Search for the cell housing the specified text and yield its [x, y] center coordinate. 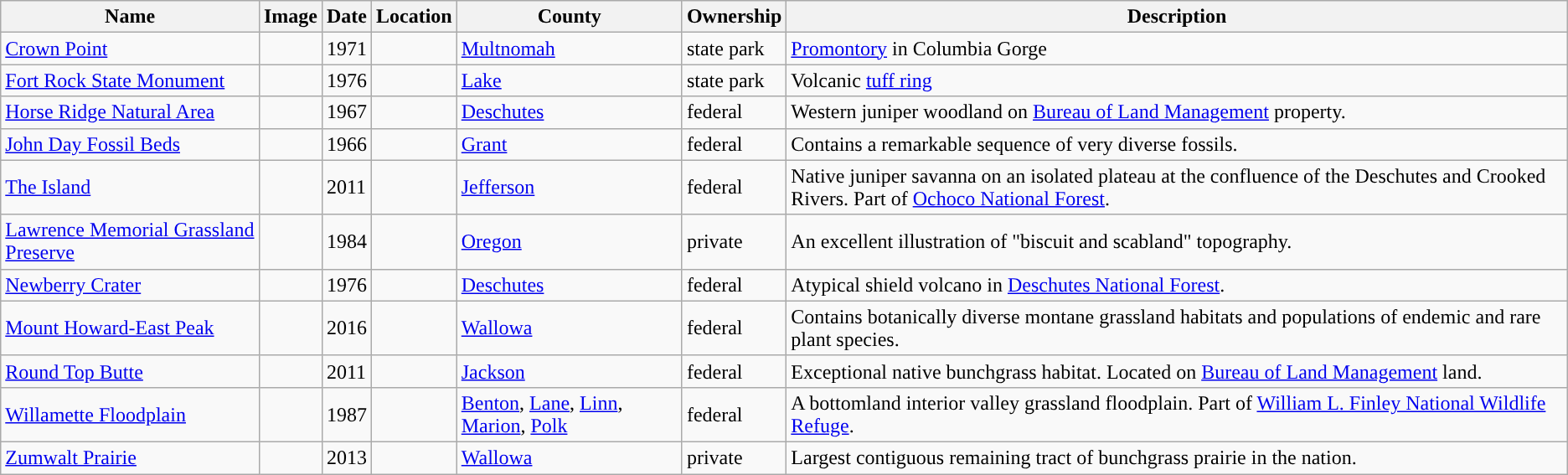
Round Top Butte [131, 371]
Jackson [570, 371]
Willamette Floodplain [131, 414]
Volcanic tuff ring [1177, 80]
Image [290, 17]
1966 [347, 144]
County [570, 17]
Exceptional native bunchgrass habitat. Located on Bureau of Land Management land. [1177, 371]
1967 [347, 112]
1987 [347, 414]
1971 [347, 49]
Name [131, 17]
Lawrence Memorial Grassland Preserve [131, 241]
A bottomland interior valley grassland floodplain. Part of William L. Finley National Wildlife Refuge. [1177, 414]
Promontory in Columbia Gorge [1177, 49]
2013 [347, 457]
The Island [131, 188]
Western juniper woodland on Bureau of Land Management property. [1177, 112]
Fort Rock State Monument [131, 80]
Oregon [570, 241]
Multnomah [570, 49]
Newberry Crater [131, 285]
Largest contiguous remaining tract of bunchgrass prairie in the nation. [1177, 457]
1984 [347, 241]
Crown Point [131, 49]
Native juniper savanna on an isolated plateau at the confluence of the Deschutes and Crooked Rivers. Part of Ochoco National Forest. [1177, 188]
Ownership [734, 17]
Mount Howard-East Peak [131, 328]
Contains botanically diverse montane grassland habitats and populations of endemic and rare plant species. [1177, 328]
Grant [570, 144]
Location [414, 17]
An excellent illustration of "biscuit and scabland" topography. [1177, 241]
Zumwalt Prairie [131, 457]
Date [347, 17]
Atypical shield volcano in Deschutes National Forest. [1177, 285]
Jefferson [570, 188]
Benton, Lane, Linn, Marion, Polk [570, 414]
Description [1177, 17]
Lake [570, 80]
2016 [347, 328]
John Day Fossil Beds [131, 144]
Horse Ridge Natural Area [131, 112]
Contains a remarkable sequence of very diverse fossils. [1177, 144]
